Return the [X, Y] coordinate for the center point of the cell that contains the specified text.  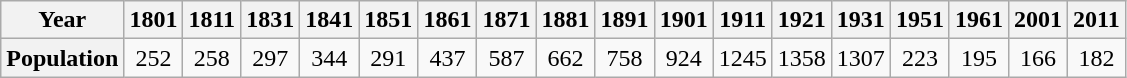
1851 [388, 20]
587 [506, 58]
1961 [978, 20]
1861 [448, 20]
1831 [270, 20]
1931 [860, 20]
258 [212, 58]
437 [448, 58]
297 [270, 58]
1881 [566, 20]
252 [154, 58]
758 [624, 58]
1921 [802, 20]
Population [62, 58]
166 [1038, 58]
1951 [920, 20]
Year [62, 20]
195 [978, 58]
1901 [684, 20]
1801 [154, 20]
662 [566, 58]
344 [330, 58]
1891 [624, 20]
2011 [1097, 20]
1841 [330, 20]
2001 [1038, 20]
1911 [742, 20]
291 [388, 58]
1358 [802, 58]
223 [920, 58]
1811 [212, 20]
182 [1097, 58]
1245 [742, 58]
1871 [506, 20]
924 [684, 58]
1307 [860, 58]
